Identify which cell holds the provided text, then report its [x, y] central coordinate. 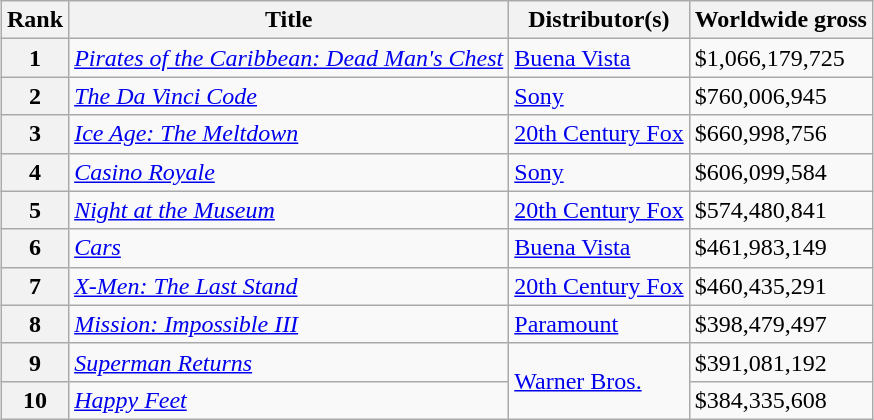
$391,081,192 [780, 362]
10 [36, 400]
Worldwide gross [780, 20]
$398,479,497 [780, 324]
Distributor(s) [599, 20]
$660,998,756 [780, 134]
Night at the Museum [289, 210]
5 [36, 210]
Happy Feet [289, 400]
Warner Bros. [599, 381]
Superman Returns [289, 362]
Rank [36, 20]
The Da Vinci Code [289, 96]
X-Men: The Last Stand [289, 286]
Cars [289, 248]
3 [36, 134]
8 [36, 324]
Casino Royale [289, 172]
$574,480,841 [780, 210]
6 [36, 248]
Paramount [599, 324]
Mission: Impossible III [289, 324]
$1,066,179,725 [780, 58]
$606,099,584 [780, 172]
9 [36, 362]
Title [289, 20]
2 [36, 96]
$384,335,608 [780, 400]
Pirates of the Caribbean: Dead Man's Chest [289, 58]
$461,983,149 [780, 248]
1 [36, 58]
7 [36, 286]
Ice Age: The Meltdown [289, 134]
$460,435,291 [780, 286]
4 [36, 172]
$760,006,945 [780, 96]
